Return the [x, y] coordinate for the center point of the cell that contains the specified text.  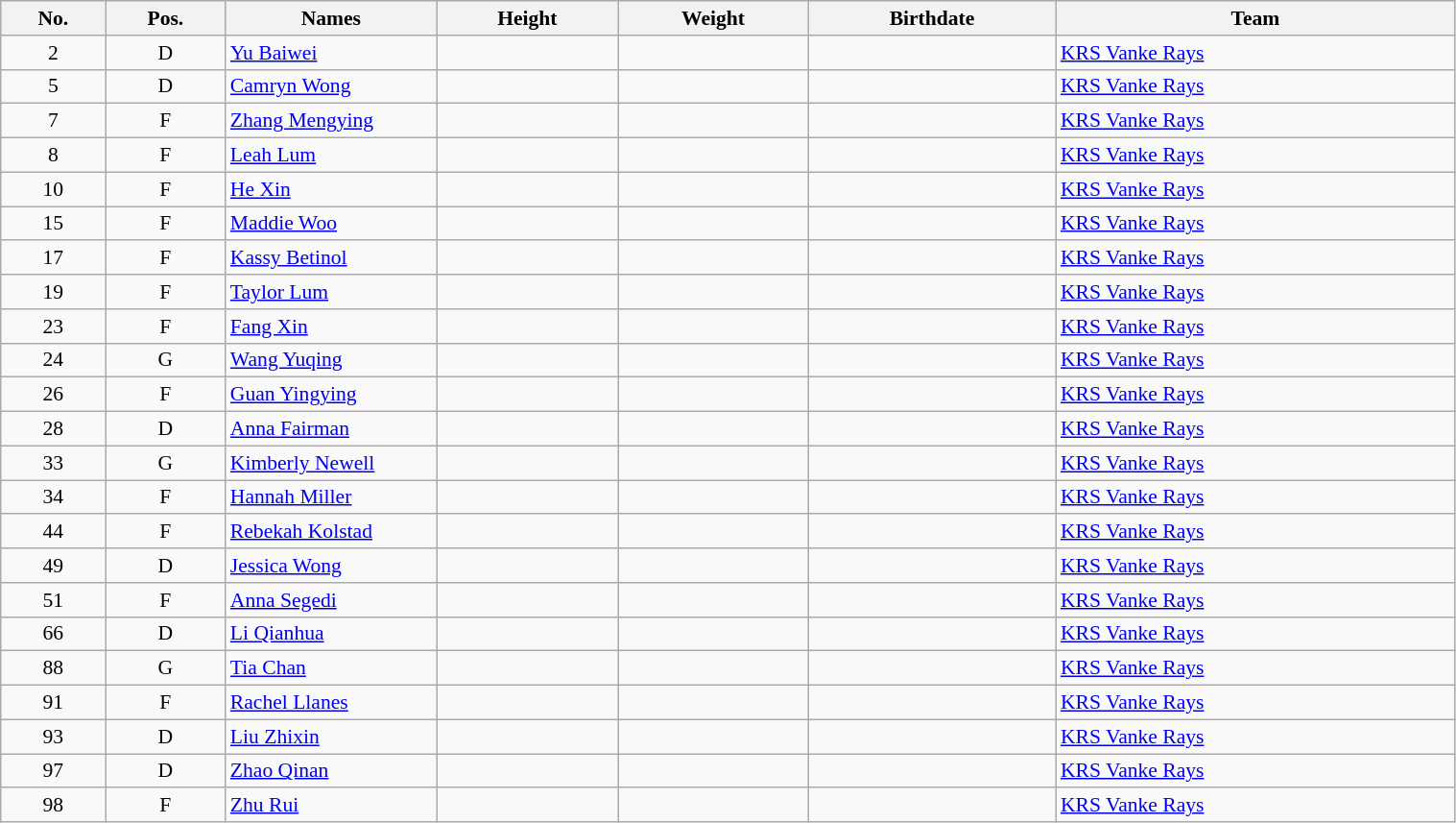
15 [54, 224]
Kimberly Newell [331, 463]
88 [54, 668]
Team [1255, 18]
91 [54, 703]
Birthdate [932, 18]
He Xin [331, 189]
7 [54, 121]
10 [54, 189]
Fang Xin [331, 327]
Tia Chan [331, 668]
Names [331, 18]
Kassy Betinol [331, 258]
Rebekah Kolstad [331, 532]
Yu Baiwei [331, 53]
Zhang Mengying [331, 121]
97 [54, 771]
33 [54, 463]
Liu Zhixin [331, 737]
Camryn Wong [331, 86]
26 [54, 395]
66 [54, 634]
2 [54, 53]
49 [54, 566]
51 [54, 600]
44 [54, 532]
Jessica Wong [331, 566]
17 [54, 258]
34 [54, 497]
Zhao Qinan [331, 771]
Leah Lum [331, 156]
No. [54, 18]
28 [54, 429]
Guan Yingying [331, 395]
Height [528, 18]
Anna Segedi [331, 600]
8 [54, 156]
Li Qianhua [331, 634]
19 [54, 292]
Weight [713, 18]
Taylor Lum [331, 292]
24 [54, 360]
Wang Yuqing [331, 360]
Rachel Llanes [331, 703]
93 [54, 737]
Anna Fairman [331, 429]
Zhu Rui [331, 806]
Hannah Miller [331, 497]
Maddie Woo [331, 224]
5 [54, 86]
98 [54, 806]
Pos. [165, 18]
23 [54, 327]
